Detect which cell encompasses the target text, then output its [X, Y] center coordinate. 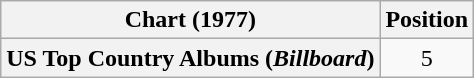
Position [427, 20]
5 [427, 58]
Chart (1977) [190, 20]
US Top Country Albums (Billboard) [190, 58]
